Determine the (X, Y) coordinate at the center of the cell enclosing the given text.  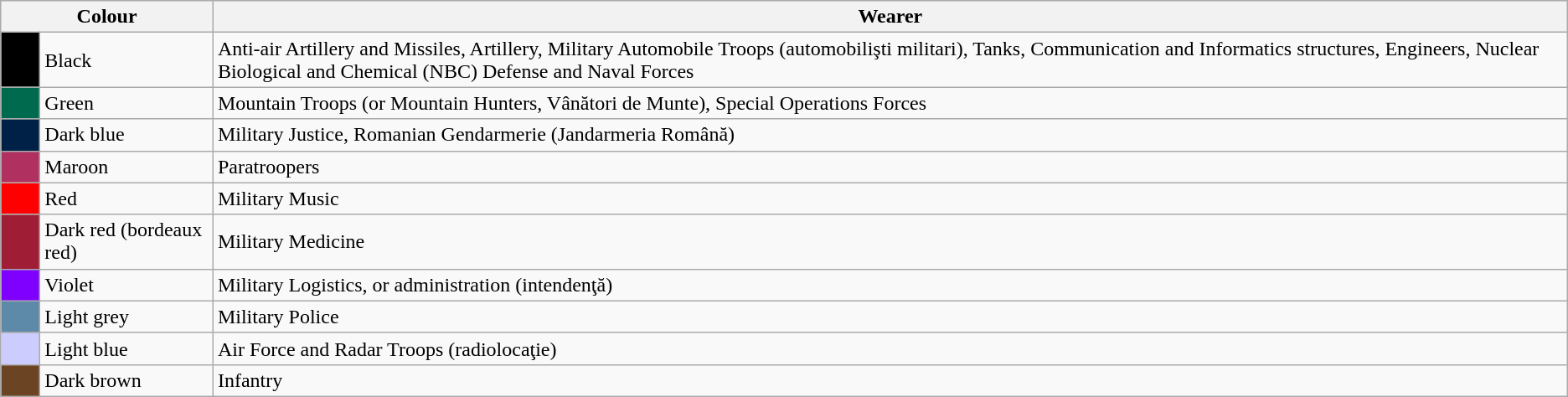
Mountain Troops (or Mountain Hunters, Vânători de Munte), Special Operations Forces (890, 103)
Military Medicine (890, 241)
Black (127, 60)
Colour (107, 17)
Green (127, 103)
Paratroopers (890, 167)
Violet (127, 285)
Military Logistics, or administration (intendenţă) (890, 285)
Maroon (127, 167)
Military Police (890, 317)
Military Justice, Romanian Gendarmerie (Jandarmeria Română) (890, 135)
Red (127, 198)
Wearer (890, 17)
Light blue (127, 348)
Dark brown (127, 380)
Light grey (127, 317)
Infantry (890, 380)
Dark red (bordeaux red) (127, 241)
Air Force and Radar Troops (radiolocaţie) (890, 348)
Military Music (890, 198)
Dark blue (127, 135)
